From the cell containing the given text, extract its center point as (X, Y) coordinate. 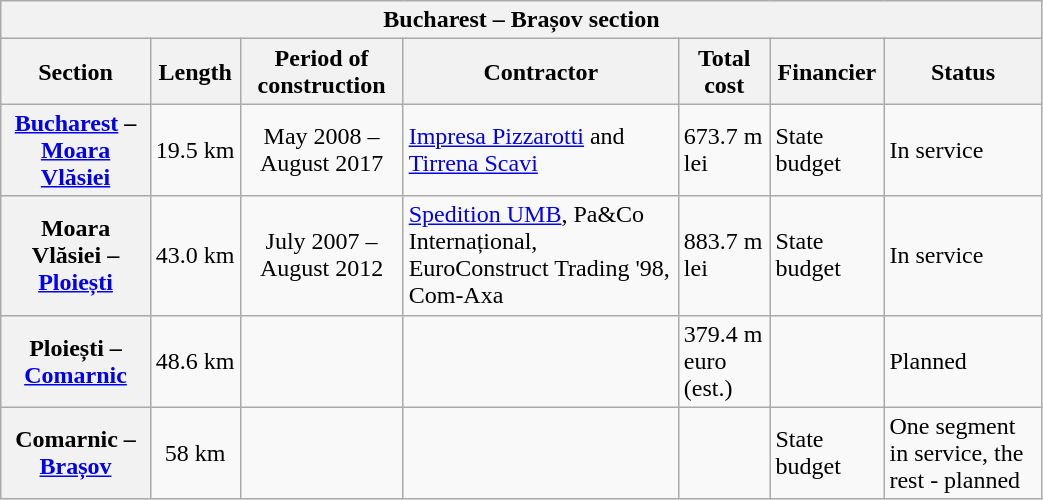
58 km (195, 453)
Bucharest – Moara Vlăsiei (76, 150)
Financier (827, 72)
July 2007 – August 2012 (322, 256)
Period of construction (322, 72)
Contractor (540, 72)
May 2008 – August 2017 (322, 150)
48.6 km (195, 361)
673.7 m lei (724, 150)
379.4 m euro (est.) (724, 361)
Spedition UMB, Pa&Co Internațional, EuroConstruct Trading '98, Com-Axa (540, 256)
Bucharest – Brașov section (522, 20)
Moara Vlăsiei – Ploiești (76, 256)
Status (963, 72)
Comarnic – Brașov (76, 453)
19.5 km (195, 150)
43.0 km (195, 256)
Ploiești – Comarnic (76, 361)
Total cost (724, 72)
Impresa Pizzarotti and Tirrena Scavi (540, 150)
One segment in service, the rest - planned (963, 453)
Length (195, 72)
Section (76, 72)
Planned (963, 361)
883.7 m lei (724, 256)
